Locate the cell with the specified text and output its (x, y) center coordinate. 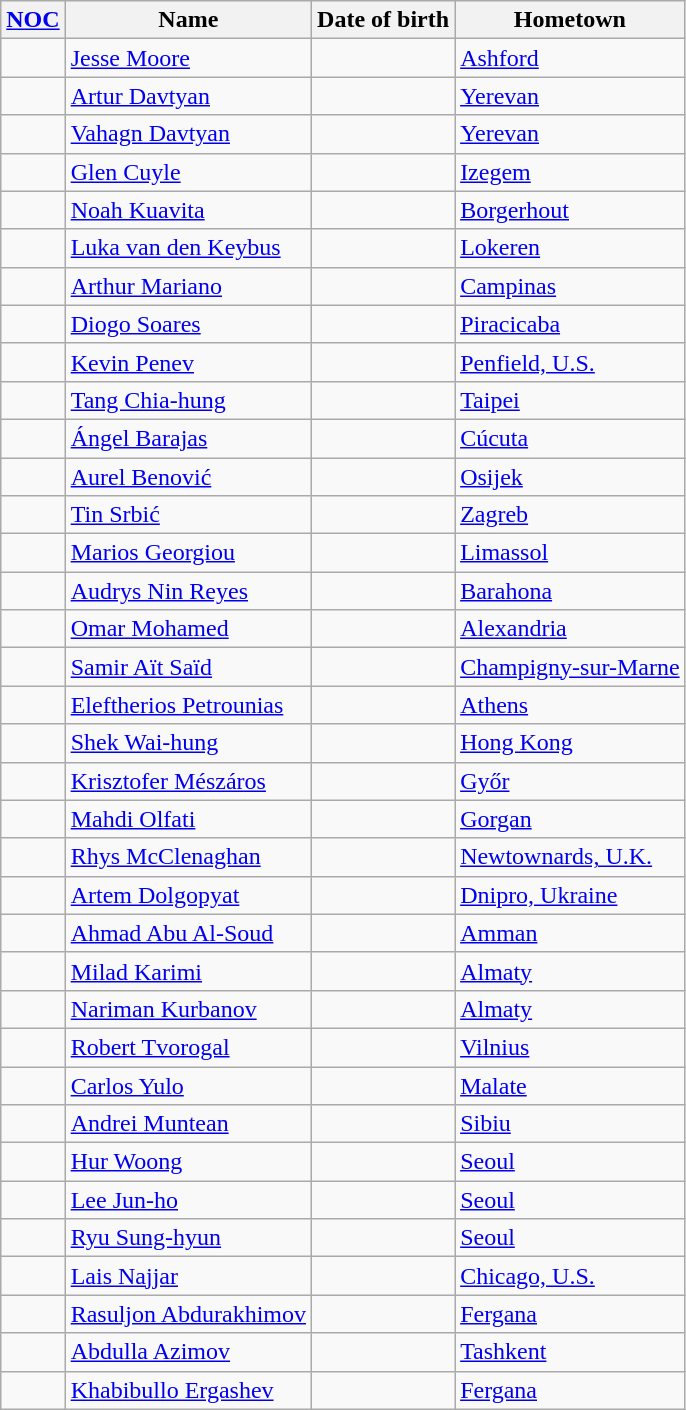
Omar Mohamed (188, 629)
Vahagn Davtyan (188, 134)
Rasuljon Abdurakhimov (188, 1314)
Rhys McClenaghan (188, 857)
Newtownards, U.K. (570, 857)
Krisztofer Mészáros (188, 781)
Lokeren (570, 248)
Amman (570, 933)
Tashkent (570, 1352)
Alexandria (570, 629)
Eleftherios Petrounias (188, 705)
Samir Aït Saïd (188, 667)
Mahdi Olfati (188, 819)
Ahmad Abu Al-Soud (188, 933)
Győr (570, 781)
Hong Kong (570, 743)
Athens (570, 705)
Audrys Nin Reyes (188, 591)
Vilnius (570, 1047)
Nariman Kurbanov (188, 1009)
Taipei (570, 400)
Champigny-sur-Marne (570, 667)
Luka van den Keybus (188, 248)
Carlos Yulo (188, 1085)
Hometown (570, 20)
Arthur Mariano (188, 286)
Andrei Muntean (188, 1124)
Aurel Benović (188, 477)
Shek Wai-hung (188, 743)
Jesse Moore (188, 58)
Name (188, 20)
Ángel Barajas (188, 438)
Hur Woong (188, 1162)
Piracicaba (570, 324)
Noah Kuavita (188, 210)
Borgerhout (570, 210)
Lais Najjar (188, 1276)
Gorgan (570, 819)
Malate (570, 1085)
Barahona (570, 591)
Tin Srbić (188, 515)
Sibiu (570, 1124)
Lee Jun-ho (188, 1200)
NOC (33, 20)
Cúcuta (570, 438)
Limassol (570, 553)
Ryu Sung-hyun (188, 1238)
Tang Chia-hung (188, 400)
Date of birth (384, 20)
Glen Cuyle (188, 172)
Abdulla Azimov (188, 1352)
Khabibullo Ergashev (188, 1390)
Penfield, U.S. (570, 362)
Artur Davtyan (188, 96)
Artem Dolgopyat (188, 895)
Diogo Soares (188, 324)
Osijek (570, 477)
Marios Georgiou (188, 553)
Zagreb (570, 515)
Chicago, U.S. (570, 1276)
Milad Karimi (188, 971)
Robert Tvorogal (188, 1047)
Izegem (570, 172)
Dnipro, Ukraine (570, 895)
Kevin Penev (188, 362)
Ashford (570, 58)
Campinas (570, 286)
